Pinpoint the cell where the given text exists, returning its [X, Y] midpoint coordinate. 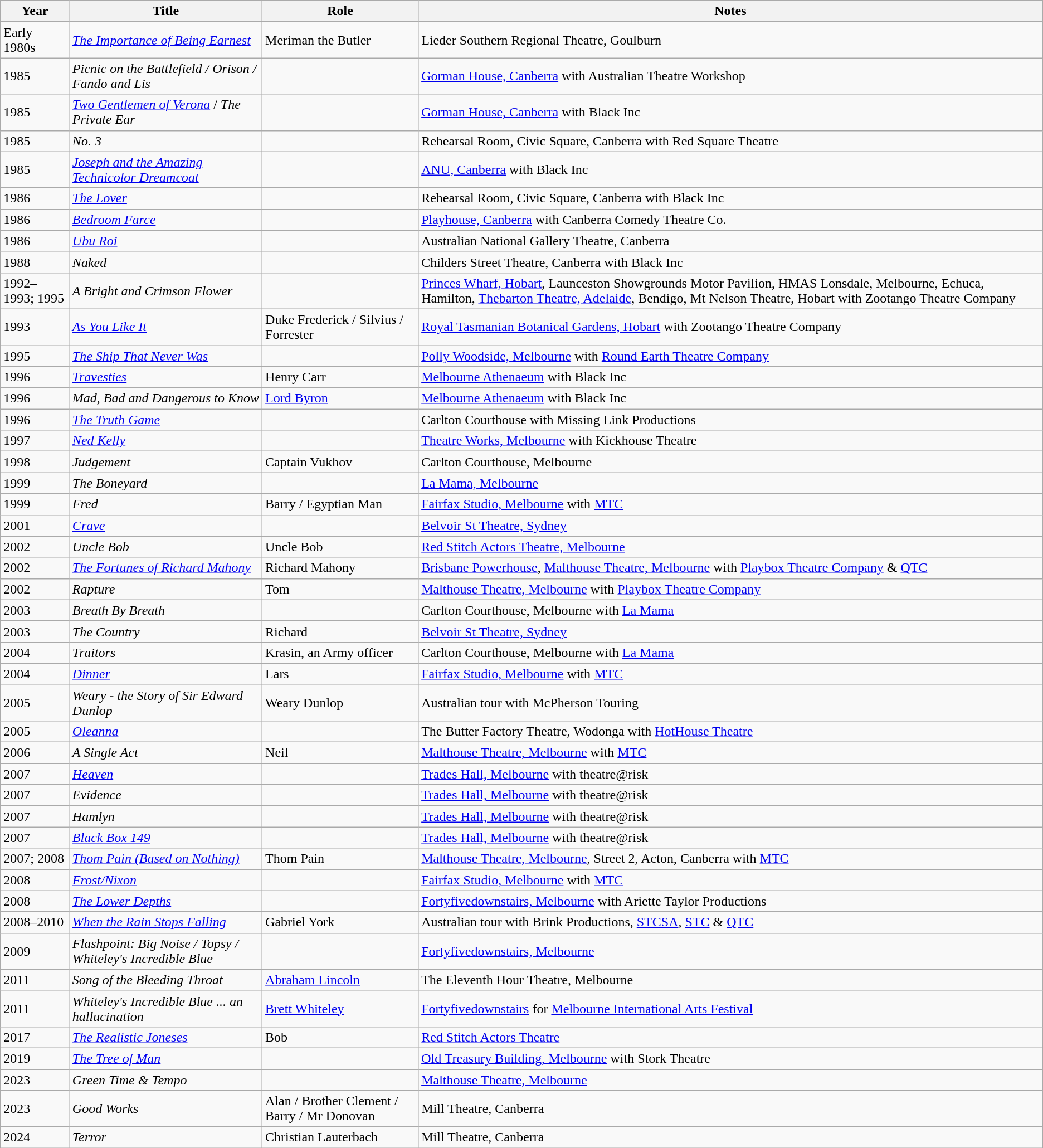
Song of the Bleeding Throat [165, 980]
Travesties [165, 377]
Playhouse, Canberra with Canberra Comedy Theatre Co. [731, 220]
Rapture [165, 589]
Frost/Nixon [165, 880]
2006 [35, 753]
Judgement [165, 462]
Thom Pain [340, 859]
The Truth Game [165, 420]
Fortyfivedownstairs, Melbourne [731, 951]
The Tree of Man [165, 1058]
The Butter Factory Theatre, Wodonga with HotHouse Theatre [731, 732]
Krasin, an Army officer [340, 653]
Black Box 149 [165, 838]
As You Like It [165, 327]
Abraham Lincoln [340, 980]
Childers Street Theatre, Canberra with Black Inc [731, 262]
2009 [35, 951]
A Bright and Crimson Flower [165, 291]
Australian National Gallery Theatre, Canberra [731, 241]
Thom Pain (Based on Nothing) [165, 859]
1993 [35, 327]
Picnic on the Battlefield / Orison / Fando and Lis [165, 76]
Malthouse Theatre, Melbourne, Street 2, Acton, Canberra with MTC [731, 859]
Whiteley's Incredible Blue ... an hallucination [165, 1009]
Fortyfivedownstairs, Melbourne with Ariette Taylor Productions [731, 901]
Australian tour with McPherson Touring [731, 702]
1995 [35, 356]
Gabriel York [340, 922]
Red Stitch Actors Theatre [731, 1037]
Weary - the Story of Sir Edward Dunlop [165, 702]
Rehearsal Room, Civic Square, Canberra with Black Inc [731, 198]
Captain Vukhov [340, 462]
Weary Dunlop [340, 702]
Theatre Works, Melbourne with Kickhouse Theatre [731, 441]
ANU, Canberra with Black Inc [731, 169]
2024 [35, 1137]
Tom [340, 589]
Oleanna [165, 732]
Polly Woodside, Melbourne with Round Earth Theatre Company [731, 356]
The Ship That Never Was [165, 356]
Malthouse Theatre, Melbourne with Playbox Theatre Company [731, 589]
The Eleventh Hour Theatre, Melbourne [731, 980]
Duke Frederick / Silvius / Forrester [340, 327]
Heaven [165, 774]
Mad, Bad and Dangerous to Know [165, 398]
Fortyfivedownstairs for Melbourne International Arts Festival [731, 1009]
Green Time & Tempo [165, 1079]
Lord Byron [340, 398]
Brisbane Powerhouse, Malthouse Theatre, Melbourne with Playbox Theatre Company & QTC [731, 568]
Carlton Courthouse with Missing Link Productions [731, 420]
Bob [340, 1037]
Naked [165, 262]
The Realistic Joneses [165, 1037]
Bedroom Farce [165, 220]
Christian Lauterbach [340, 1137]
Traitors [165, 653]
1988 [35, 262]
Brett Whiteley [340, 1009]
Hamlyn [165, 816]
Rehearsal Room, Civic Square, Canberra with Red Square Theatre [731, 141]
Malthouse Theatre, Melbourne [731, 1079]
2017 [35, 1037]
Fred [165, 504]
Gorman House, Canberra with Australian Theatre Workshop [731, 76]
1992–1993; 1995 [35, 291]
2019 [35, 1058]
Title [165, 11]
The Lover [165, 198]
Terror [165, 1137]
2008–2010 [35, 922]
La Mama, Melbourne [731, 483]
Neil [340, 753]
1998 [35, 462]
Gorman House, Canberra with Black Inc [731, 113]
Breath By Breath [165, 610]
2007; 2008 [35, 859]
The Lower Depths [165, 901]
No. 3 [165, 141]
Richard [340, 631]
Henry Carr [340, 377]
The Country [165, 631]
2001 [35, 526]
Alan / Brother Clement / Barry / Mr Donovan [340, 1109]
Carlton Courthouse, Melbourne [731, 462]
Notes [731, 11]
Dinner [165, 674]
When the Rain Stops Falling [165, 922]
Meriman the Butler [340, 40]
Australian tour with Brink Productions, STCSA, STC & QTC [731, 922]
Malthouse Theatre, Melbourne with MTC [731, 753]
Royal Tasmanian Botanical Gardens, Hobart with Zootango Theatre Company [731, 327]
Crave [165, 526]
Two Gentlemen of Verona / The Private Ear [165, 113]
A Single Act [165, 753]
Lars [340, 674]
Red Stitch Actors Theatre, Melbourne [731, 547]
Role [340, 11]
1997 [35, 441]
Evidence [165, 795]
Early 1980s [35, 40]
The Boneyard [165, 483]
Good Works [165, 1109]
Flashpoint: Big Noise / Topsy / Whiteley's Incredible Blue [165, 951]
Ubu Roi [165, 241]
Lieder Southern Regional Theatre, Goulburn [731, 40]
Ned Kelly [165, 441]
Barry / Egyptian Man [340, 504]
Joseph and the Amazing Technicolor Dreamcoat [165, 169]
The Fortunes of Richard Mahony [165, 568]
Old Treasury Building, Melbourne with Stork Theatre [731, 1058]
Richard Mahony [340, 568]
Year [35, 11]
The Importance of Being Earnest [165, 40]
